Capture the cell that displays the provided text and extract its (x, y) central coordinate. 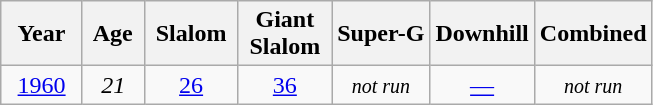
26 (191, 85)
Year (42, 34)
36 (285, 85)
Combined (593, 34)
— (482, 85)
1960 (42, 85)
Slalom (191, 34)
Age (113, 34)
Giant Slalom (285, 34)
Downhill (482, 34)
Super-G (381, 34)
21 (113, 85)
